Return the [X, Y] coordinate for the center point of the cell that contains the specified text.  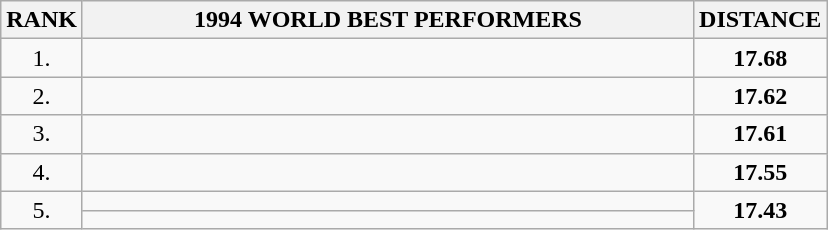
17.61 [760, 134]
1994 WORLD BEST PERFORMERS [388, 20]
17.62 [760, 96]
3. [42, 134]
5. [42, 210]
1. [42, 58]
DISTANCE [760, 20]
RANK [42, 20]
17.43 [760, 210]
4. [42, 172]
17.68 [760, 58]
17.55 [760, 172]
2. [42, 96]
